Capture the cell that displays the provided text and extract its [x, y] central coordinate. 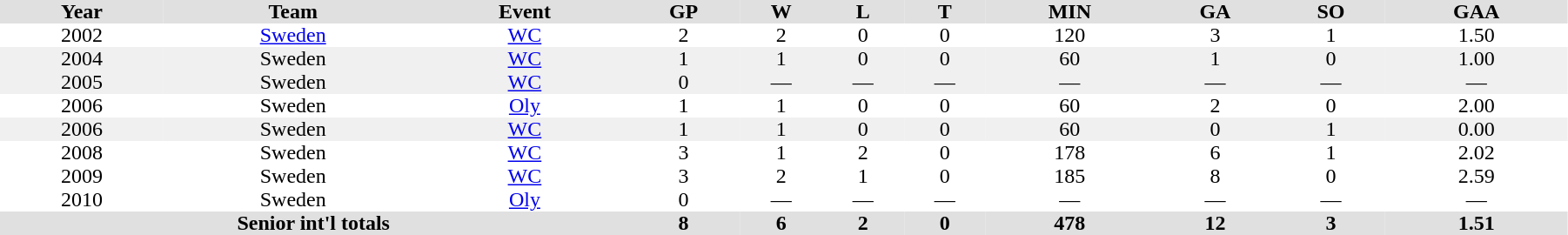
2004 [82, 59]
12 [1215, 223]
2.00 [1476, 106]
1.50 [1476, 35]
1.51 [1476, 223]
2010 [82, 200]
GAA [1476, 12]
2.02 [1476, 153]
MIN [1070, 12]
0.00 [1476, 129]
SO [1331, 12]
Event [524, 12]
478 [1070, 223]
Year [82, 12]
1.00 [1476, 59]
178 [1070, 153]
120 [1070, 35]
2002 [82, 35]
W [781, 12]
2005 [82, 82]
Team [293, 12]
GP [683, 12]
L [863, 12]
Senior int'l totals [313, 223]
2008 [82, 153]
2.59 [1476, 176]
T [945, 12]
185 [1070, 176]
2009 [82, 176]
GA [1215, 12]
